Determine the (x, y) coordinate at the center of the cell enclosing the given text.  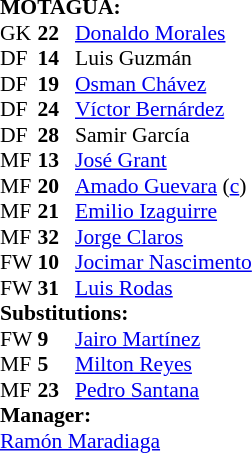
GK (19, 33)
Jorge Claros (164, 237)
Jocimar Nascimento (164, 263)
32 (57, 237)
Donaldo Morales (164, 33)
19 (57, 84)
Amado Guevara (c) (164, 186)
Manager: (126, 415)
José Grant (164, 161)
Víctor Bernárdez (164, 109)
Milton Reyes (164, 365)
Luis Rodas (164, 288)
28 (57, 135)
9 (57, 339)
5 (57, 365)
Pedro Santana (164, 390)
31 (57, 288)
Substitutions: (126, 313)
20 (57, 186)
Jairo Martínez (164, 339)
10 (57, 263)
Osman Chávez (164, 84)
Emilio Izaguirre (164, 211)
Samir García (164, 135)
14 (57, 59)
22 (57, 33)
24 (57, 109)
13 (57, 161)
23 (57, 390)
21 (57, 211)
Luis Guzmán (164, 59)
